Pinpoint the cell where the given text exists, returning its (x, y) midpoint coordinate. 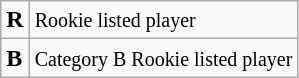
Rookie listed player (164, 20)
R (15, 20)
B (15, 58)
Category B Rookie listed player (164, 58)
